Return [x, y] of the center of cell containing provided text 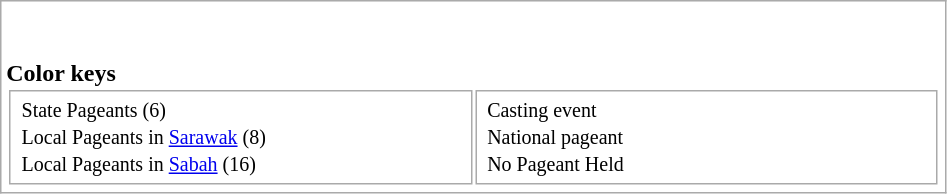
Casting event National pageant No Pageant Held [706, 137]
Color keys State Pageants (6) Local Pageants in Sarawak (8) Local Pageants in Sabah (16) Casting event National pageant No Pageant Held [474, 97]
State Pageants (6) Local Pageants in Sarawak (8) Local Pageants in Sabah (16) [240, 137]
